Pinpoint the cell where the given text exists, returning its (x, y) midpoint coordinate. 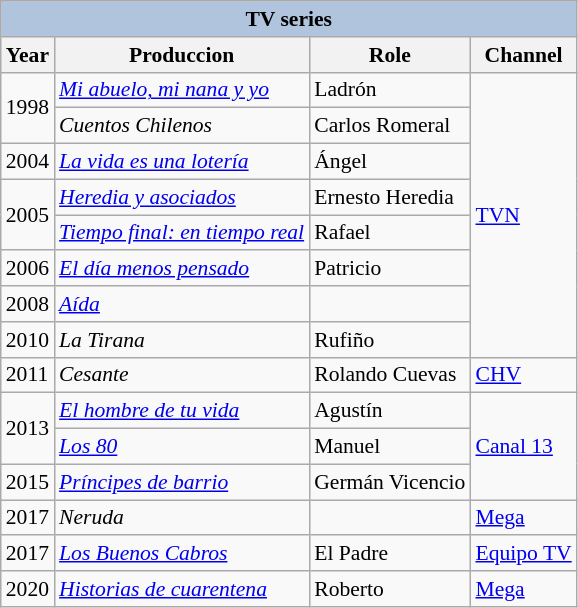
Los 80 (182, 447)
2020 (28, 589)
Canal 13 (523, 446)
Mi abuelo, mi nana y yo (182, 90)
Tiempo final: en tiempo real (182, 233)
2015 (28, 482)
2004 (28, 162)
Agustín (390, 411)
Cesante (182, 375)
La vida es una lotería (182, 162)
2013 (28, 428)
Rafael (390, 233)
2006 (28, 269)
La Tirana (182, 340)
Channel (523, 55)
El hombre de tu vida (182, 411)
Year (28, 55)
Heredia y asociados (182, 197)
Príncipes de barrio (182, 482)
Roberto (390, 589)
Historias de cuarentena (182, 589)
El Padre (390, 554)
Patricio (390, 269)
Manuel (390, 447)
Rolando Cuevas (390, 375)
Ernesto Heredia (390, 197)
2010 (28, 340)
Aída (182, 304)
Role (390, 55)
Los Buenos Cabros (182, 554)
Rufiño (390, 340)
CHV (523, 375)
Ladrón (390, 90)
Produccion (182, 55)
Germán Vicencio (390, 482)
Neruda (182, 518)
TVN (523, 214)
TV series (289, 19)
2011 (28, 375)
Cuentos Chilenos (182, 126)
Equipo TV (523, 554)
Carlos Romeral (390, 126)
Ángel (390, 162)
2005 (28, 214)
El día menos pensado (182, 269)
2008 (28, 304)
1998 (28, 108)
